Output the (x, y) coordinate of the center of the cell containing the given text.  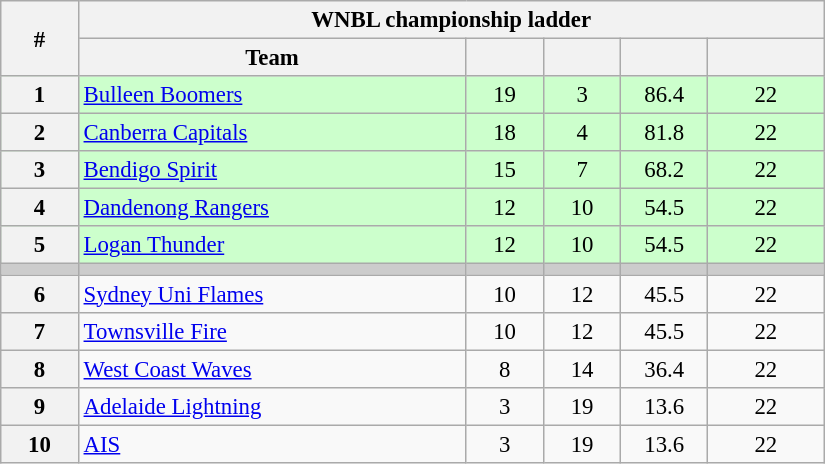
9 (40, 406)
# (40, 38)
5 (40, 245)
Canberra Capitals (272, 133)
6 (40, 294)
81.8 (664, 133)
Dandenong Rangers (272, 208)
WNBL championship ladder (451, 20)
Bulleen Boomers (272, 95)
Logan Thunder (272, 245)
68.2 (664, 170)
86.4 (664, 95)
1 (40, 95)
2 (40, 133)
AIS (272, 444)
Townsville Fire (272, 331)
36.4 (664, 369)
Team (272, 58)
Bendigo Spirit (272, 170)
Sydney Uni Flames (272, 294)
18 (505, 133)
14 (582, 369)
15 (505, 170)
Adelaide Lightning (272, 406)
West Coast Waves (272, 369)
